Identify which cell holds the provided text, then report its (x, y) central coordinate. 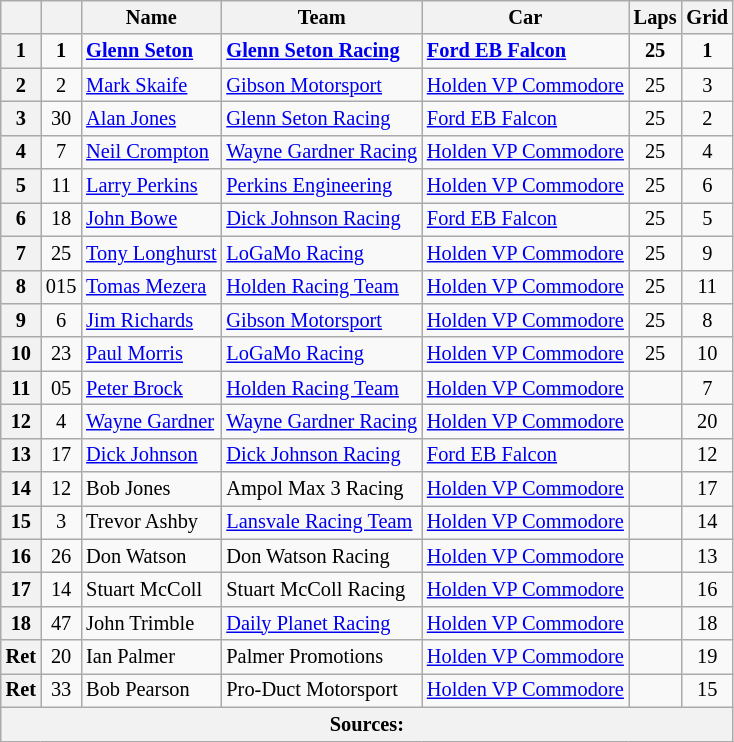
Stuart McColl (151, 589)
Laps (656, 17)
Palmer Promotions (322, 657)
Trevor Ashby (151, 522)
47 (61, 623)
19 (707, 657)
23 (61, 354)
Ampol Max 3 Racing (322, 489)
Grid (707, 17)
Don Watson Racing (322, 556)
26 (61, 556)
Stuart McColl Racing (322, 589)
Daily Planet Racing (322, 623)
Mark Skaife (151, 85)
Sources: (367, 724)
Ian Palmer (151, 657)
05 (61, 388)
Larry Perkins (151, 186)
Perkins Engineering (322, 186)
Peter Brock (151, 388)
33 (61, 690)
Wayne Gardner (151, 421)
John Trimble (151, 623)
Tomas Mezera (151, 287)
John Bowe (151, 219)
015 (61, 287)
Dick Johnson (151, 455)
Lansvale Racing Team (322, 522)
Car (526, 17)
Bob Pearson (151, 690)
30 (61, 118)
Alan Jones (151, 118)
Tony Longhurst (151, 253)
Paul Morris (151, 354)
Team (322, 17)
Name (151, 17)
Pro-Duct Motorsport (322, 690)
Jim Richards (151, 320)
Glenn Seton (151, 51)
Neil Crompton (151, 152)
Bob Jones (151, 489)
Don Watson (151, 556)
